Provide the [x, y] coordinate of the cell's center where the given text is located.  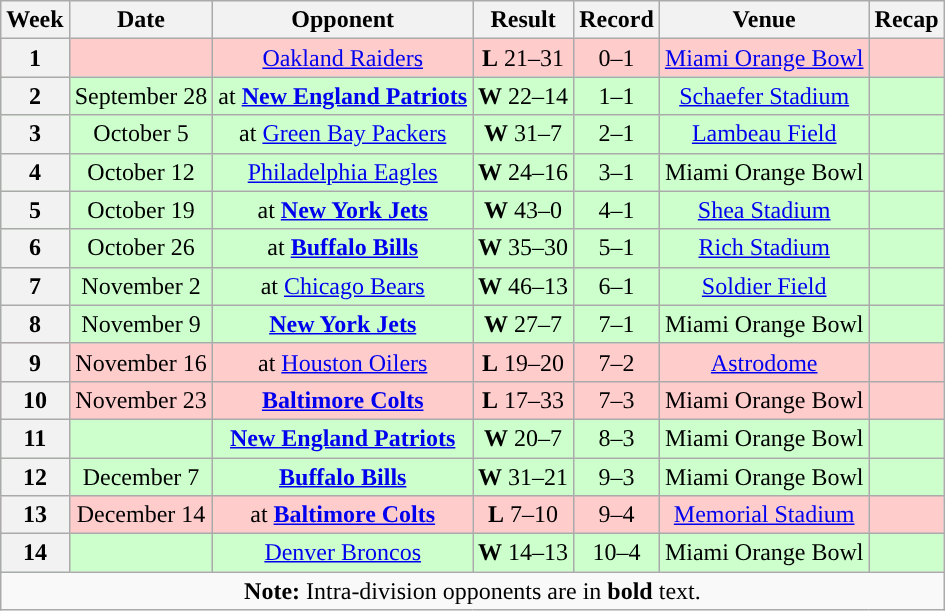
13 [35, 515]
October 19 [141, 210]
at New England Patriots [343, 96]
1–1 [617, 96]
October 5 [141, 134]
at Houston Oilers [343, 362]
1 [35, 58]
5–1 [617, 248]
12 [35, 477]
Result [524, 20]
8–3 [617, 438]
Soldier Field [764, 286]
6 [35, 248]
9–3 [617, 477]
W 31–7 [524, 134]
Schaefer Stadium [764, 96]
at Baltimore Colts [343, 515]
Venue [764, 20]
Denver Broncos [343, 553]
W 14–13 [524, 553]
L 19–20 [524, 362]
W 27–7 [524, 324]
at New York Jets [343, 210]
7–3 [617, 400]
3 [35, 134]
December 7 [141, 477]
at Chicago Bears [343, 286]
November 2 [141, 286]
Recap [906, 20]
0–1 [617, 58]
Date [141, 20]
Oakland Raiders [343, 58]
9 [35, 362]
Philadelphia Eagles [343, 172]
New England Patriots [343, 438]
November 16 [141, 362]
at Buffalo Bills [343, 248]
5 [35, 210]
9–4 [617, 515]
Week [35, 20]
L 21–31 [524, 58]
10 [35, 400]
Record [617, 20]
7–2 [617, 362]
7 [35, 286]
11 [35, 438]
W 20–7 [524, 438]
3–1 [617, 172]
November 9 [141, 324]
W 35–30 [524, 248]
4 [35, 172]
Memorial Stadium [764, 515]
Shea Stadium [764, 210]
L 7–10 [524, 515]
Note: Intra-division opponents are in bold text. [472, 591]
6–1 [617, 286]
14 [35, 553]
Baltimore Colts [343, 400]
W 24–16 [524, 172]
Opponent [343, 20]
4–1 [617, 210]
Rich Stadium [764, 248]
December 14 [141, 515]
New York Jets [343, 324]
Lambeau Field [764, 134]
W 46–13 [524, 286]
2 [35, 96]
October 26 [141, 248]
Buffalo Bills [343, 477]
8 [35, 324]
7–1 [617, 324]
W 31–21 [524, 477]
L 17–33 [524, 400]
September 28 [141, 96]
10–4 [617, 553]
2–1 [617, 134]
Astrodome [764, 362]
W 22–14 [524, 96]
November 23 [141, 400]
W 43–0 [524, 210]
October 12 [141, 172]
at Green Bay Packers [343, 134]
